Provide the (X, Y) coordinate of the cell's center where the given text is located.  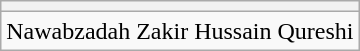
Nawabzadah Zakir Hussain Qureshi (180, 31)
